For the text-containing cell, return its midpoint in [X, Y] coordinate format. 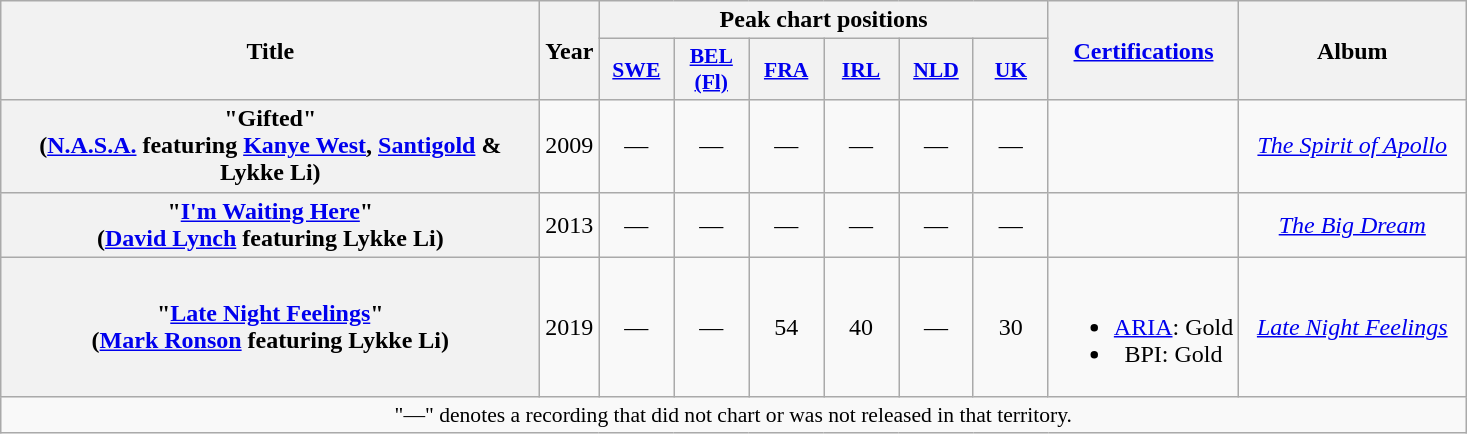
Year [570, 50]
The Spirit of Apollo [1352, 146]
Peak chart positions [824, 20]
2013 [570, 224]
ARIA: GoldBPI: Gold [1143, 327]
IRL [862, 70]
Title [270, 50]
54 [786, 327]
Late Night Feelings [1352, 327]
UK [1010, 70]
"Gifted"(N.A.S.A. featuring Kanye West, Santigold & Lykke Li) [270, 146]
"Late Night Feelings"(Mark Ronson featuring Lykke Li) [270, 327]
Certifications [1143, 50]
The Big Dream [1352, 224]
Album [1352, 50]
30 [1010, 327]
2009 [570, 146]
NLD [936, 70]
40 [862, 327]
SWE [636, 70]
FRA [786, 70]
"—" denotes a recording that did not chart or was not released in that territory. [734, 415]
"I'm Waiting Here"(David Lynch featuring Lykke Li) [270, 224]
2019 [570, 327]
BEL(Fl) [712, 70]
